For the text-containing cell, return its midpoint in (x, y) coordinate format. 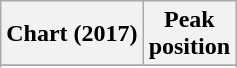
Chart (2017) (72, 34)
Peakposition (189, 34)
